Provide the (x, y) coordinate of the cell's center where the given text is located.  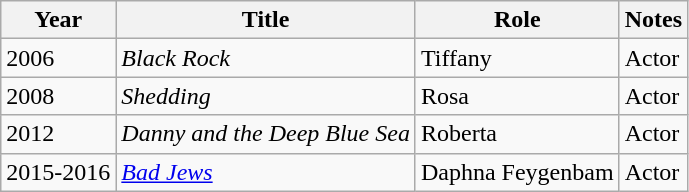
Danny and the Deep Blue Sea (266, 134)
Black Rock (266, 58)
2015-2016 (58, 172)
Shedding (266, 96)
Notes (653, 20)
2008 (58, 96)
Tiffany (517, 58)
Daphna Feygenbam (517, 172)
Rosa (517, 96)
2012 (58, 134)
Roberta (517, 134)
Title (266, 20)
Bad Jews (266, 172)
Role (517, 20)
2006 (58, 58)
Year (58, 20)
